Find where the given text appears and provide that cell's center as (X, Y) coordinate. 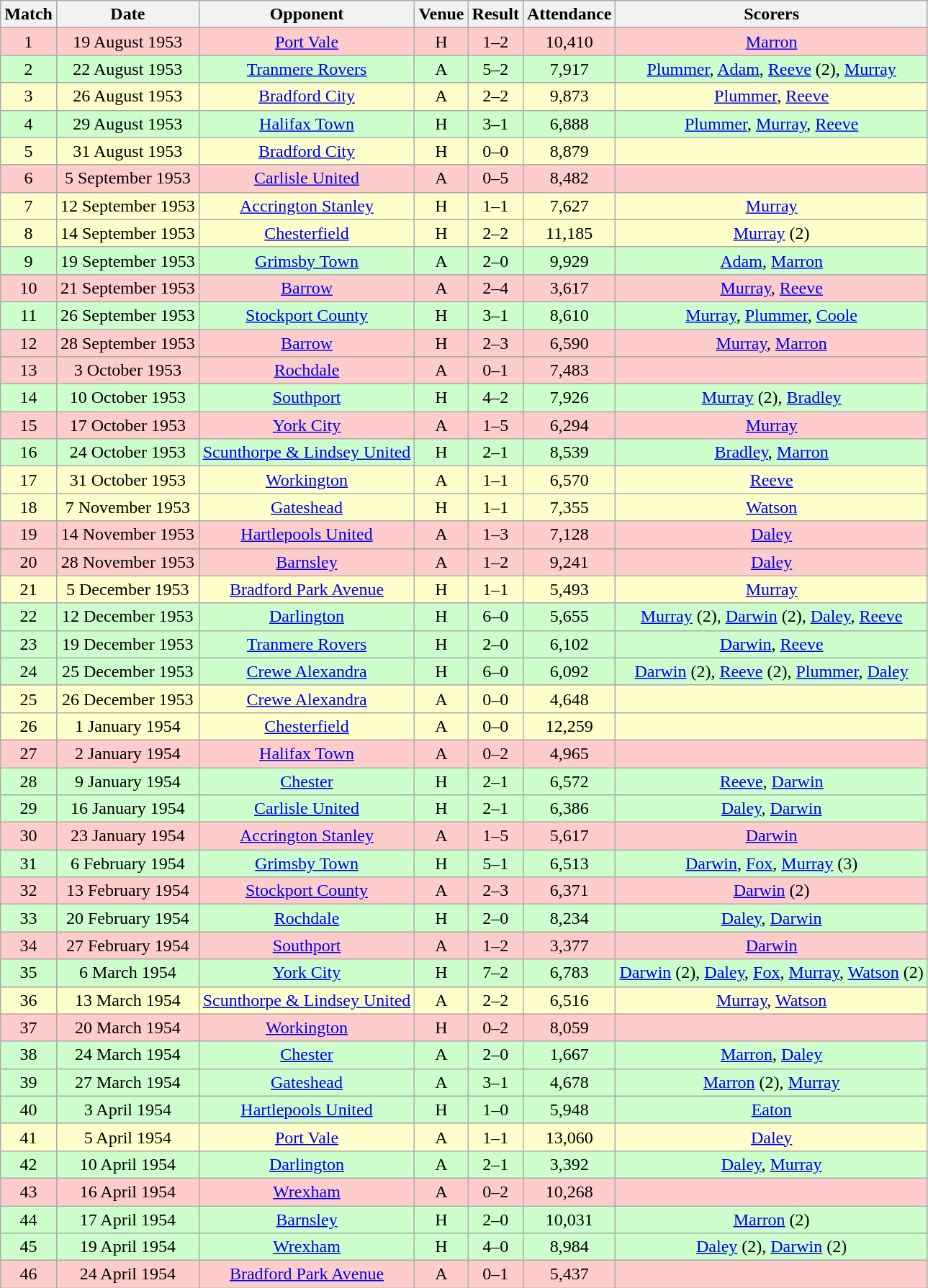
Scorers (772, 14)
46 (29, 1274)
Eaton (772, 1110)
Murray, Plummer, Coole (772, 315)
18 (29, 507)
21 September 1953 (127, 288)
28 September 1953 (127, 343)
7,627 (569, 206)
Murray, Watson (772, 1000)
9 January 1954 (127, 781)
10,031 (569, 1220)
23 January 1954 (127, 836)
44 (29, 1220)
Marron (772, 42)
2–4 (495, 288)
3,392 (569, 1164)
6,516 (569, 1000)
31 (29, 863)
Watson (772, 507)
31 August 1953 (127, 151)
6,572 (569, 781)
9,873 (569, 96)
10 October 1953 (127, 398)
29 (29, 809)
3,617 (569, 288)
19 August 1953 (127, 42)
5 (29, 151)
9 (29, 260)
5 April 1954 (127, 1137)
Darwin, Reeve (772, 644)
26 December 1953 (127, 699)
Venue (441, 14)
6,888 (569, 124)
27 (29, 753)
24 October 1953 (127, 453)
36 (29, 1000)
27 February 1954 (127, 945)
32 (29, 891)
12 December 1953 (127, 617)
28 November 1953 (127, 562)
2 (29, 69)
Darwin (2), Reeve (2), Plummer, Daley (772, 671)
5,948 (569, 1110)
5,493 (569, 589)
Match (29, 14)
Murray (2), Darwin (2), Daley, Reeve (772, 617)
8,234 (569, 918)
22 August 1953 (127, 69)
26 August 1953 (127, 96)
6,371 (569, 891)
Attendance (569, 14)
Murray, Reeve (772, 288)
5,655 (569, 617)
2 January 1954 (127, 753)
19 December 1953 (127, 644)
13 February 1954 (127, 891)
25 (29, 699)
Plummer, Adam, Reeve (2), Murray (772, 69)
24 March 1954 (127, 1055)
13 (29, 371)
1–0 (495, 1110)
Reeve, Darwin (772, 781)
9,241 (569, 562)
26 September 1953 (127, 315)
4,678 (569, 1082)
7,128 (569, 535)
Marron (2) (772, 1220)
Marron (2), Murray (772, 1082)
13,060 (569, 1137)
17 October 1953 (127, 425)
5–1 (495, 863)
40 (29, 1110)
31 October 1953 (127, 480)
4,648 (569, 699)
41 (29, 1137)
12 September 1953 (127, 206)
6,386 (569, 809)
8,539 (569, 453)
10 April 1954 (127, 1164)
6,294 (569, 425)
7,483 (569, 371)
6,513 (569, 863)
5,617 (569, 836)
28 (29, 781)
4 (29, 124)
7 November 1953 (127, 507)
20 February 1954 (127, 918)
11,185 (569, 233)
Plummer, Murray, Reeve (772, 124)
12,259 (569, 726)
6,102 (569, 644)
8,879 (569, 151)
Opponent (307, 14)
Plummer, Reeve (772, 96)
39 (29, 1082)
Reeve (772, 480)
21 (29, 589)
6 (29, 178)
26 (29, 726)
3 (29, 96)
10,268 (569, 1192)
1,667 (569, 1055)
Daley (2), Darwin (2) (772, 1247)
Darwin, Fox, Murray (3) (772, 863)
30 (29, 836)
35 (29, 973)
19 September 1953 (127, 260)
3,377 (569, 945)
Date (127, 14)
Murray (2), Bradley (772, 398)
Bradley, Marron (772, 453)
7,917 (569, 69)
7,355 (569, 507)
11 (29, 315)
6 February 1954 (127, 863)
16 January 1954 (127, 809)
Murray, Marron (772, 343)
3 April 1954 (127, 1110)
16 April 1954 (127, 1192)
14 September 1953 (127, 233)
Darwin (2) (772, 891)
0–5 (495, 178)
8,482 (569, 178)
Marron, Daley (772, 1055)
37 (29, 1028)
1–3 (495, 535)
42 (29, 1164)
45 (29, 1247)
5 September 1953 (127, 178)
1 (29, 42)
19 (29, 535)
24 (29, 671)
43 (29, 1192)
8,059 (569, 1028)
Adam, Marron (772, 260)
13 March 1954 (127, 1000)
7 (29, 206)
Daley, Murray (772, 1164)
27 March 1954 (127, 1082)
16 (29, 453)
5 December 1953 (127, 589)
14 (29, 398)
4–2 (495, 398)
3 October 1953 (127, 371)
38 (29, 1055)
17 (29, 480)
17 April 1954 (127, 1220)
29 August 1953 (127, 124)
Darwin (2), Daley, Fox, Murray, Watson (2) (772, 973)
8,610 (569, 315)
19 April 1954 (127, 1247)
7–2 (495, 973)
33 (29, 918)
25 December 1953 (127, 671)
10,410 (569, 42)
1 January 1954 (127, 726)
5–2 (495, 69)
24 April 1954 (127, 1274)
6,570 (569, 480)
7,926 (569, 398)
Result (495, 14)
34 (29, 945)
10 (29, 288)
8,984 (569, 1247)
14 November 1953 (127, 535)
20 March 1954 (127, 1028)
4–0 (495, 1247)
6,783 (569, 973)
6 March 1954 (127, 973)
6,092 (569, 671)
4,965 (569, 753)
6,590 (569, 343)
8 (29, 233)
23 (29, 644)
5,437 (569, 1274)
15 (29, 425)
9,929 (569, 260)
22 (29, 617)
Murray (2) (772, 233)
12 (29, 343)
20 (29, 562)
